Detect which cell encompasses the target text, then output its (X, Y) center coordinate. 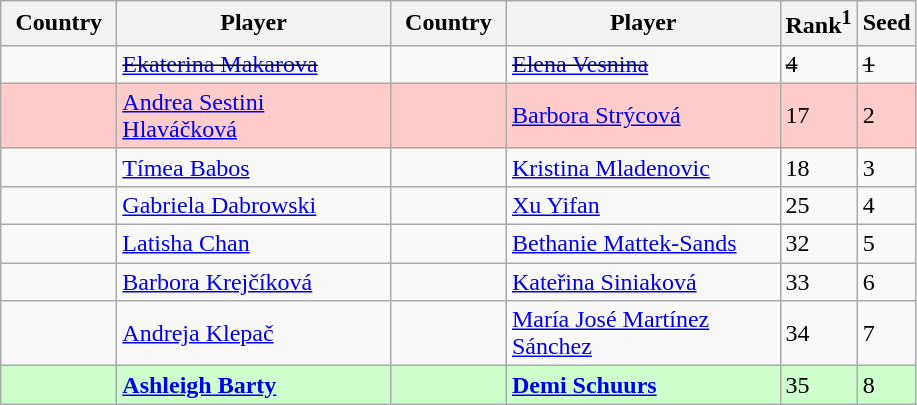
7 (886, 334)
Elena Vesnina (643, 64)
Andrea Sestini Hlaváčková (254, 116)
25 (818, 205)
Tímea Babos (254, 167)
Latisha Chan (254, 244)
17 (818, 116)
35 (818, 385)
Demi Schuurs (643, 385)
Rank1 (818, 24)
5 (886, 244)
Ashleigh Barty (254, 385)
3 (886, 167)
Andreja Klepač (254, 334)
32 (818, 244)
Barbora Krejčíková (254, 282)
María José Martínez Sánchez (643, 334)
33 (818, 282)
Seed (886, 24)
1 (886, 64)
2 (886, 116)
Ekaterina Makarova (254, 64)
Kateřina Siniaková (643, 282)
Xu Yifan (643, 205)
Bethanie Mattek-Sands (643, 244)
34 (818, 334)
Kristina Mladenovic (643, 167)
Barbora Strýcová (643, 116)
Gabriela Dabrowski (254, 205)
6 (886, 282)
8 (886, 385)
18 (818, 167)
